Locate the cell with the specified text and output its [x, y] center coordinate. 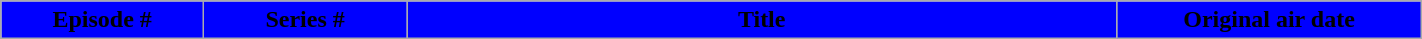
Title [762, 20]
Episode # [102, 20]
Series # [306, 20]
Original air date [1269, 20]
